Return (X, Y) of the center of cell containing provided text 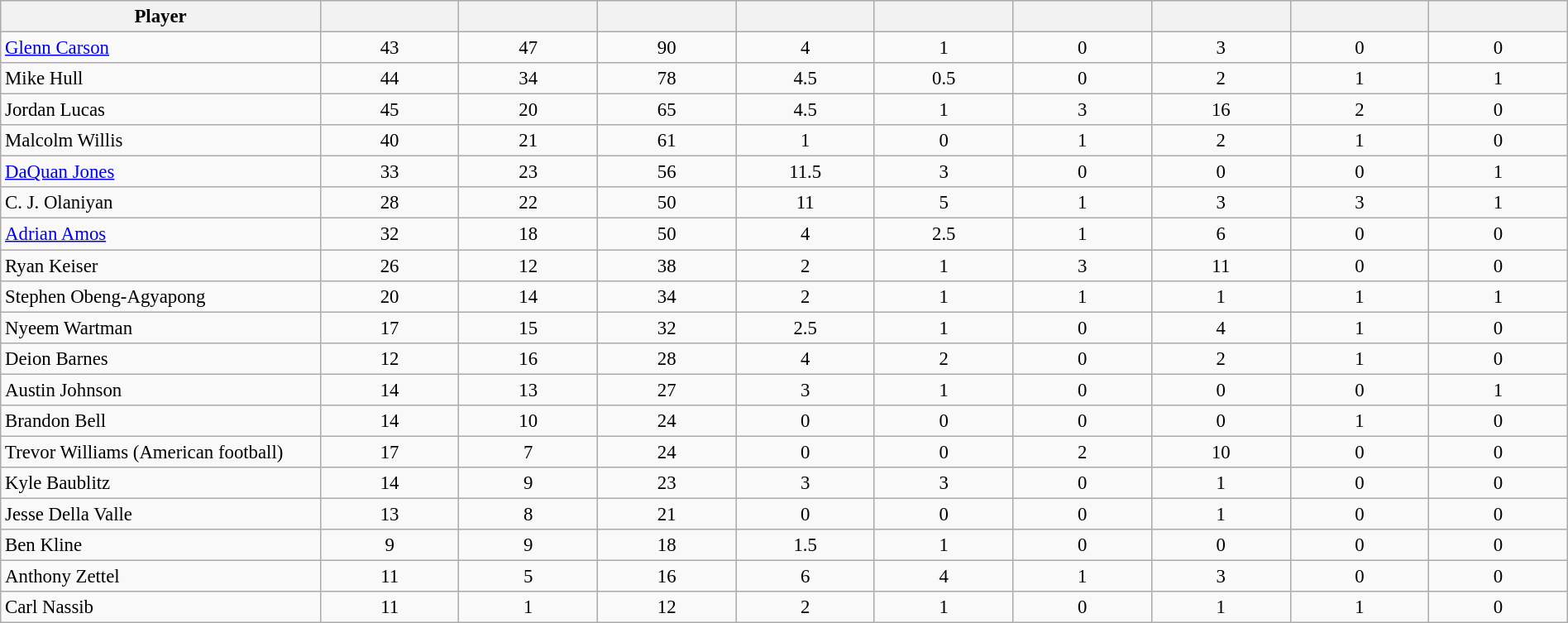
78 (667, 79)
45 (390, 110)
44 (390, 79)
Stephen Obeng-Agyapong (160, 296)
Deion Barnes (160, 358)
43 (390, 48)
Jordan Lucas (160, 110)
Jesse Della Valle (160, 514)
Nyeem Wartman (160, 328)
Austin Johnson (160, 390)
Mike Hull (160, 79)
40 (390, 141)
1.5 (806, 545)
90 (667, 48)
Kyle Baublitz (160, 483)
22 (528, 203)
33 (390, 172)
Trevor Williams (American football) (160, 452)
Brandon Bell (160, 421)
Player (160, 17)
Carl Nassib (160, 607)
7 (528, 452)
11.5 (806, 172)
47 (528, 48)
56 (667, 172)
Glenn Carson (160, 48)
Ben Kline (160, 545)
Anthony Zettel (160, 577)
26 (390, 266)
8 (528, 514)
65 (667, 110)
Adrian Amos (160, 234)
DaQuan Jones (160, 172)
Ryan Keiser (160, 266)
61 (667, 141)
38 (667, 266)
27 (667, 390)
0.5 (944, 79)
15 (528, 328)
Malcolm Willis (160, 141)
C. J. Olaniyan (160, 203)
